Output the [x, y] coordinate of the center of the cell containing the given text.  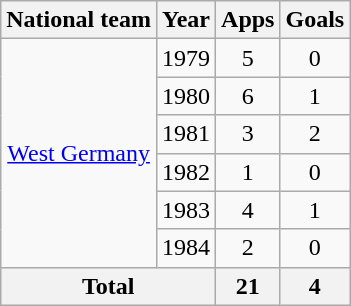
1982 [186, 172]
Total [108, 286]
National team [79, 20]
1981 [186, 134]
1979 [186, 58]
5 [248, 58]
Apps [248, 20]
Year [186, 20]
1980 [186, 96]
Goals [315, 20]
3 [248, 134]
West Germany [79, 153]
1984 [186, 248]
1983 [186, 210]
21 [248, 286]
6 [248, 96]
